Scan for the cell matching the given text and deliver its [X, Y] coordinate at center. 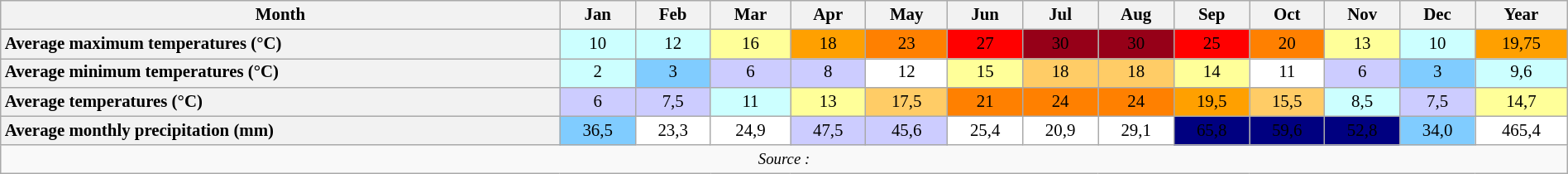
May [906, 15]
14 [1212, 73]
Nov [1363, 15]
Mar [751, 15]
Year [1522, 15]
20 [1287, 45]
19,75 [1522, 45]
Jan [597, 15]
21 [986, 101]
Average minimum temperatures (°C) [280, 73]
20,9 [1060, 131]
Average monthly precipitation (mm) [280, 131]
19,5 [1212, 101]
8 [829, 73]
29,1 [1136, 131]
2 [597, 73]
47,5 [829, 131]
Average temperatures (°C) [280, 101]
45,6 [906, 131]
Apr [829, 15]
16 [751, 45]
8,5 [1363, 101]
23,3 [673, 131]
Aug [1136, 15]
15 [986, 73]
Feb [673, 15]
59,6 [1287, 131]
24,9 [751, 131]
25 [1212, 45]
Average maximum temperatures (°C) [280, 45]
Month [280, 15]
27 [986, 45]
65,8 [1212, 131]
9,6 [1522, 73]
14,7 [1522, 101]
23 [906, 45]
15,5 [1287, 101]
Jul [1060, 15]
Sep [1212, 15]
Jun [986, 15]
465,4 [1522, 131]
17,5 [906, 101]
Oct [1287, 15]
34,0 [1437, 131]
Dec [1437, 15]
25,4 [986, 131]
36,5 [597, 131]
Source : [784, 159]
52,8 [1363, 131]
